Find where the given text appears and provide that cell's center as [x, y] coordinate. 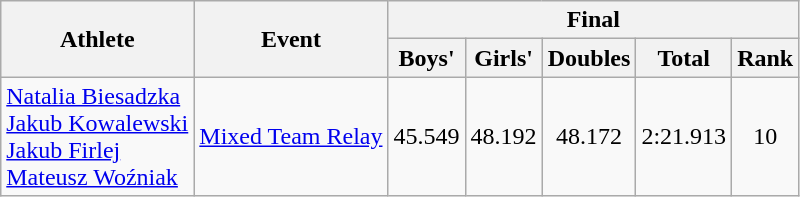
10 [766, 136]
Final [594, 20]
Total [684, 58]
Mixed Team Relay [291, 136]
Girls' [504, 58]
Boys' [426, 58]
2:21.913 [684, 136]
Natalia BiesadzkaJakub KowalewskiJakub FirlejMateusz Woźniak [98, 136]
48.192 [504, 136]
48.172 [589, 136]
Doubles [589, 58]
Event [291, 39]
Rank [766, 58]
Athlete [98, 39]
45.549 [426, 136]
